For the text-containing cell, return its midpoint in (x, y) coordinate format. 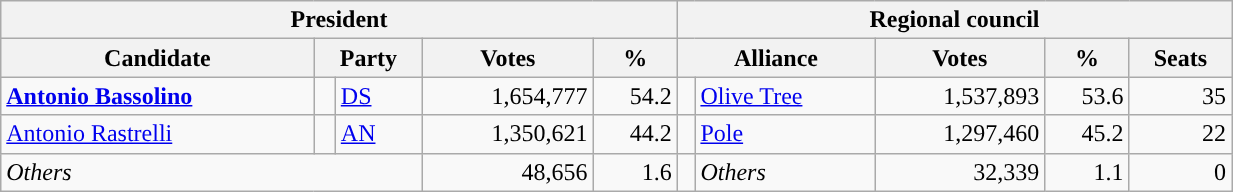
Olive Tree (785, 96)
Party (368, 58)
1.6 (635, 172)
54.2 (635, 96)
Pole (785, 134)
Antonio Bassolino (158, 96)
1,350,621 (508, 134)
1,297,460 (960, 134)
President (340, 20)
22 (1180, 134)
Alliance (776, 58)
48,656 (508, 172)
1,537,893 (960, 96)
0 (1180, 172)
1.1 (1087, 172)
35 (1180, 96)
44.2 (635, 134)
45.2 (1087, 134)
53.6 (1087, 96)
Candidate (158, 58)
Antonio Rastrelli (158, 134)
Seats (1180, 58)
32,339 (960, 172)
1,654,777 (508, 96)
DS (379, 96)
Regional council (954, 20)
AN (379, 134)
